Return (X, Y) of the center of cell containing provided text 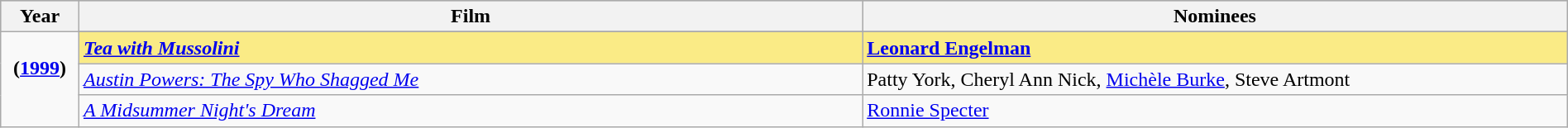
Nominees (1216, 17)
Ronnie Specter (1216, 111)
Year (40, 17)
Leonard Engelman (1216, 48)
Film (470, 17)
(1999) (40, 79)
Patty York, Cheryl Ann Nick, Michèle Burke, Steve Artmont (1216, 79)
A Midsummer Night's Dream (470, 111)
Austin Powers: The Spy Who Shagged Me (470, 79)
Tea with Mussolini (470, 48)
